Output the [x, y] coordinate of the center of the cell containing the given text.  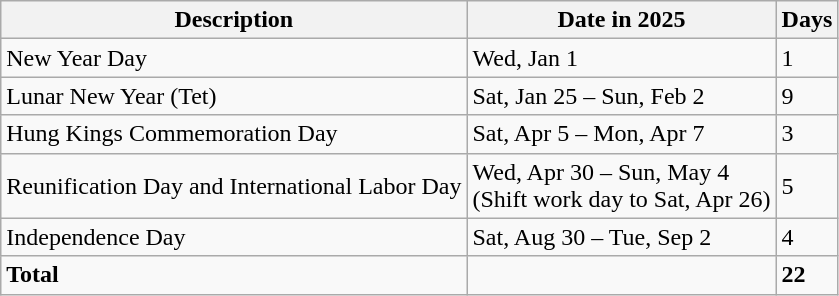
New Year Day [234, 58]
1 [807, 58]
Description [234, 20]
Wed, Jan 1 [622, 58]
Wed, Apr 30 – Sun, May 4(Shift work day to Sat, Apr 26) [622, 186]
Total [234, 275]
Date in 2025 [622, 20]
Sat, Jan 25 – Sun, Feb 2 [622, 96]
Independence Day [234, 237]
5 [807, 186]
Days [807, 20]
Sat, Aug 30 – Tue, Sep 2 [622, 237]
Sat, Apr 5 – Mon, Apr 7 [622, 134]
4 [807, 237]
22 [807, 275]
9 [807, 96]
Lunar New Year (Tet) [234, 96]
Reunification Day and International Labor Day [234, 186]
3 [807, 134]
Hung Kings Commemoration Day [234, 134]
